Detect which cell encompasses the target text, then output its [x, y] center coordinate. 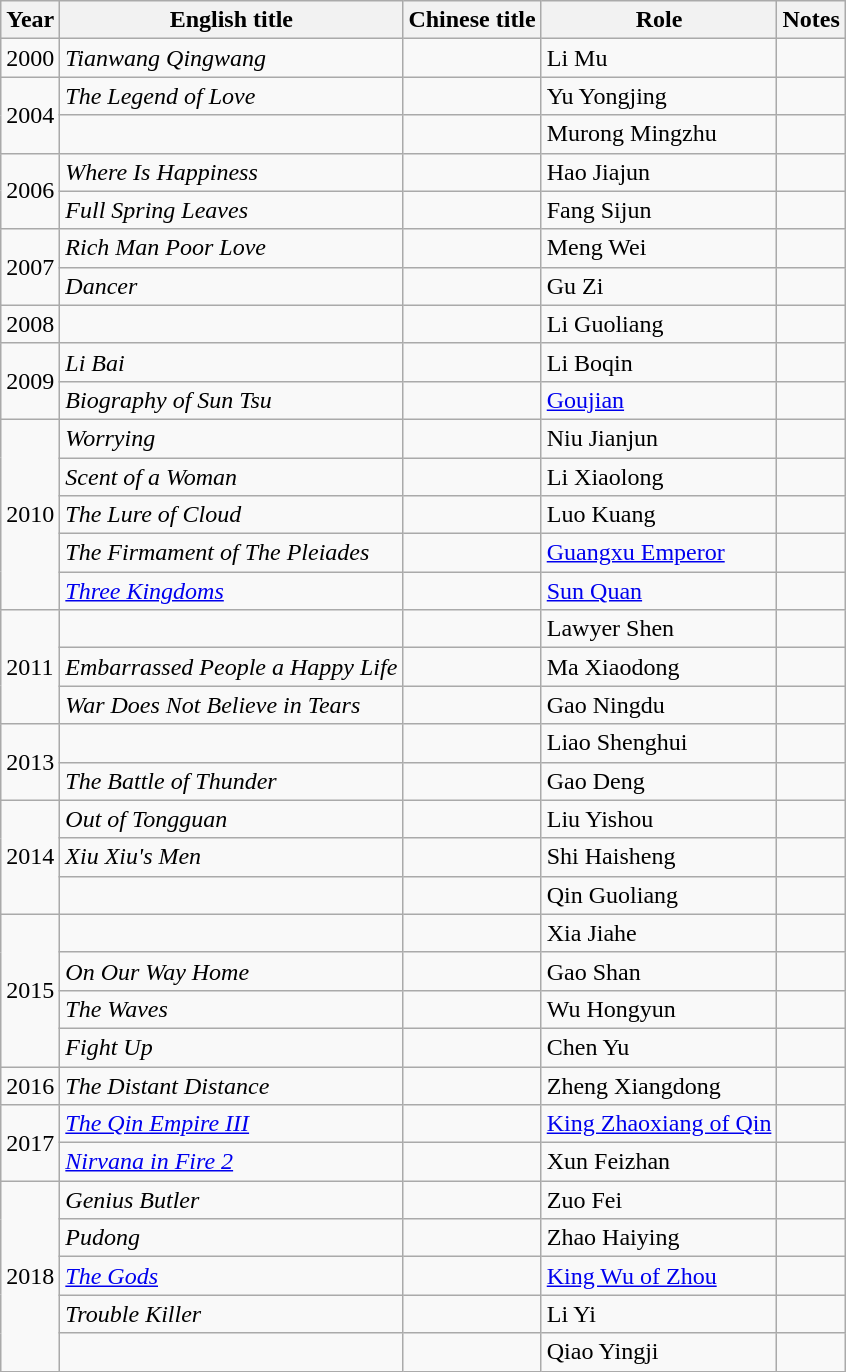
Trouble Killer [232, 1314]
2004 [30, 115]
Chinese title [472, 20]
On Our Way Home [232, 971]
2011 [30, 667]
Shi Haisheng [659, 857]
Xiu Xiu's Men [232, 857]
The Legend of Love [232, 96]
Murong Mingzhu [659, 134]
2010 [30, 514]
Lawyer Shen [659, 629]
Biography of Sun Tsu [232, 400]
Embarrassed People a Happy Life [232, 667]
2017 [30, 1143]
Pudong [232, 1238]
The Lure of Cloud [232, 515]
Li Guoliang [659, 324]
King Wu of Zhou [659, 1276]
Notes [811, 20]
Ma Xiaodong [659, 667]
Zheng Xiangdong [659, 1085]
Full Spring Leaves [232, 210]
2008 [30, 324]
Yu Yongjing [659, 96]
The Battle of Thunder [232, 781]
Gao Ningdu [659, 705]
Guangxu Emperor [659, 553]
Luo Kuang [659, 515]
Qin Guoliang [659, 895]
2016 [30, 1085]
Xun Feizhan [659, 1162]
Goujian [659, 400]
Liu Yishou [659, 819]
The Qin Empire III [232, 1124]
2009 [30, 381]
Sun Quan [659, 591]
Gao Deng [659, 781]
Hao Jiajun [659, 172]
The Distant Distance [232, 1085]
Role [659, 20]
2013 [30, 762]
Tianwang Qingwang [232, 58]
Li Bai [232, 362]
2006 [30, 191]
Wu Hongyun [659, 1009]
Out of Tongguan [232, 819]
War Does Not Believe in Tears [232, 705]
The Firmament of The Pleiades [232, 553]
Qiao Yingji [659, 1352]
Three Kingdoms [232, 591]
The Gods [232, 1276]
Xia Jiahe [659, 933]
Where Is Happiness [232, 172]
2015 [30, 990]
Genius Butler [232, 1200]
Worrying [232, 438]
Scent of a Woman [232, 477]
Nirvana in Fire 2 [232, 1162]
The Waves [232, 1009]
Niu Jianjun [659, 438]
Rich Man Poor Love [232, 248]
Meng Wei [659, 248]
Fang Sijun [659, 210]
Zhao Haiying [659, 1238]
Liao Shenghui [659, 743]
2018 [30, 1276]
Dancer [232, 286]
Chen Yu [659, 1047]
Zuo Fei [659, 1200]
Fight Up [232, 1047]
King Zhaoxiang of Qin [659, 1124]
Gao Shan [659, 971]
Gu Zi [659, 286]
Li Mu [659, 58]
Year [30, 20]
2014 [30, 857]
Li Boqin [659, 362]
Li Yi [659, 1314]
2007 [30, 267]
English title [232, 20]
Li Xiaolong [659, 477]
2000 [30, 58]
